Find where the given text appears and provide that cell's center as (X, Y) coordinate. 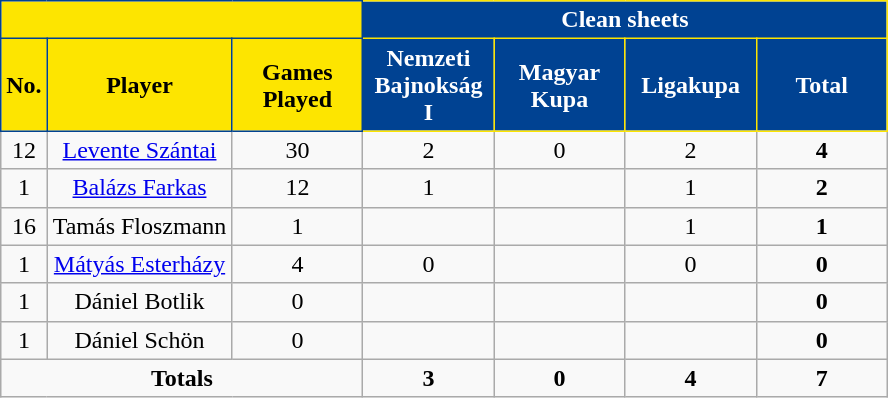
Levente Szántai (140, 150)
Dániel Schön (140, 340)
Player (140, 85)
Magyar Kupa (560, 85)
Mátyás Esterházy (140, 264)
No. (24, 85)
Total (822, 85)
16 (24, 226)
Games Played (298, 85)
30 (298, 150)
Balázs Farkas (140, 188)
Ligakupa (690, 85)
7 (822, 378)
Totals (182, 378)
Dániel Botlik (140, 302)
Tamás Floszmann (140, 226)
Clean sheets (625, 20)
3 (428, 378)
Nemzeti Bajnokság I (428, 85)
